Capture the cell that displays the provided text and extract its [X, Y] central coordinate. 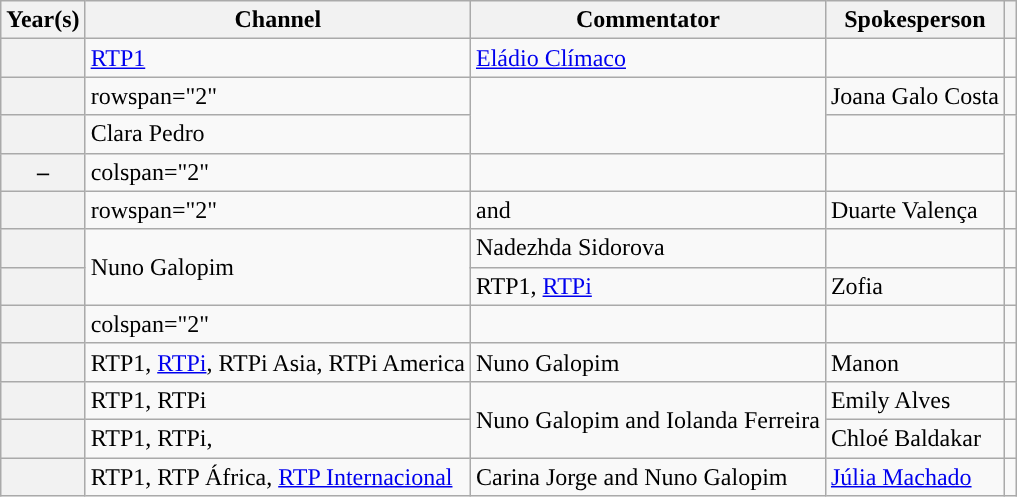
Joana Galo Costa [914, 96]
Manon [914, 362]
Zofia [914, 286]
Eládio Clímaco [648, 58]
Commentator [648, 20]
Carina Jorge and Nuno Galopim [648, 477]
RTP1, RTPi, [278, 438]
Emily Alves [914, 400]
Nadezhda Sidorova [648, 248]
and [648, 210]
Channel [278, 20]
Nuno Galopim and Iolanda Ferreira [648, 419]
RTP1 [278, 58]
Spokesperson [914, 20]
Júlia Machado [914, 477]
Chloé Baldakar [914, 438]
RTP1, RTP África, RTP Internacional [278, 477]
Year(s) [43, 20]
Clara Pedro [278, 134]
– [43, 172]
RTP1, RTPi, RTPi Asia, RTPi America [278, 362]
Duarte Valença [914, 210]
